Detect which cell encompasses the target text, then output its (x, y) center coordinate. 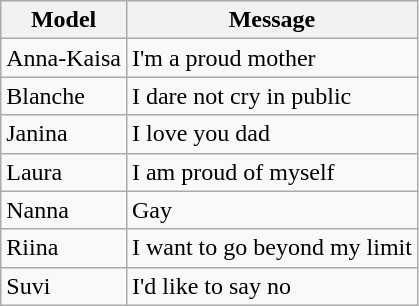
I'm a proud mother (272, 58)
Gay (272, 210)
I am proud of myself (272, 172)
Riina (64, 248)
I'd like to say no (272, 286)
Message (272, 20)
I love you dad (272, 134)
Janina (64, 134)
I want to go beyond my limit (272, 248)
I dare not cry in public (272, 96)
Model (64, 20)
Anna-Kaisa (64, 58)
Suvi (64, 286)
Nanna (64, 210)
Laura (64, 172)
Blanche (64, 96)
